Return the [X, Y] coordinate for the center point of the cell that contains the specified text.  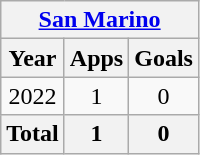
Goals [164, 58]
Total [33, 134]
2022 [33, 96]
Year [33, 58]
Apps [96, 58]
San Marino [100, 20]
